Return the [x, y] coordinate for the center point of the cell that contains the specified text.  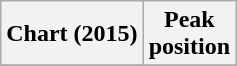
Chart (2015) [72, 34]
Peakposition [189, 34]
